From the cell containing the given text, extract its center point as (X, Y) coordinate. 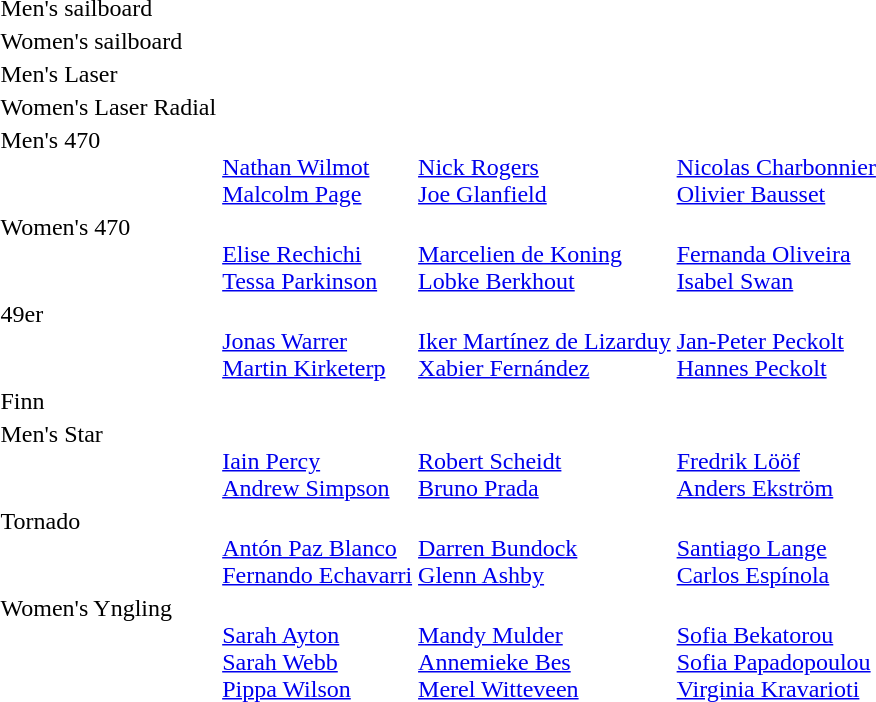
Iain PercyAndrew Simpson (318, 461)
Nick RogersJoe Glanfield (545, 167)
Iker Martínez de LizarduyXabier Fernández (545, 341)
Marcelien de KoningLobke Berkhout (545, 254)
Elise RechichiTessa Parkinson (318, 254)
Jonas WarrerMartin Kirketerp (318, 341)
Robert ScheidtBruno Prada (545, 461)
Darren BundockGlenn Ashby (545, 548)
Nathan WilmotMalcolm Page (318, 167)
Antón Paz BlancoFernando Echavarri (318, 548)
